Capture the cell that displays the provided text and extract its (x, y) central coordinate. 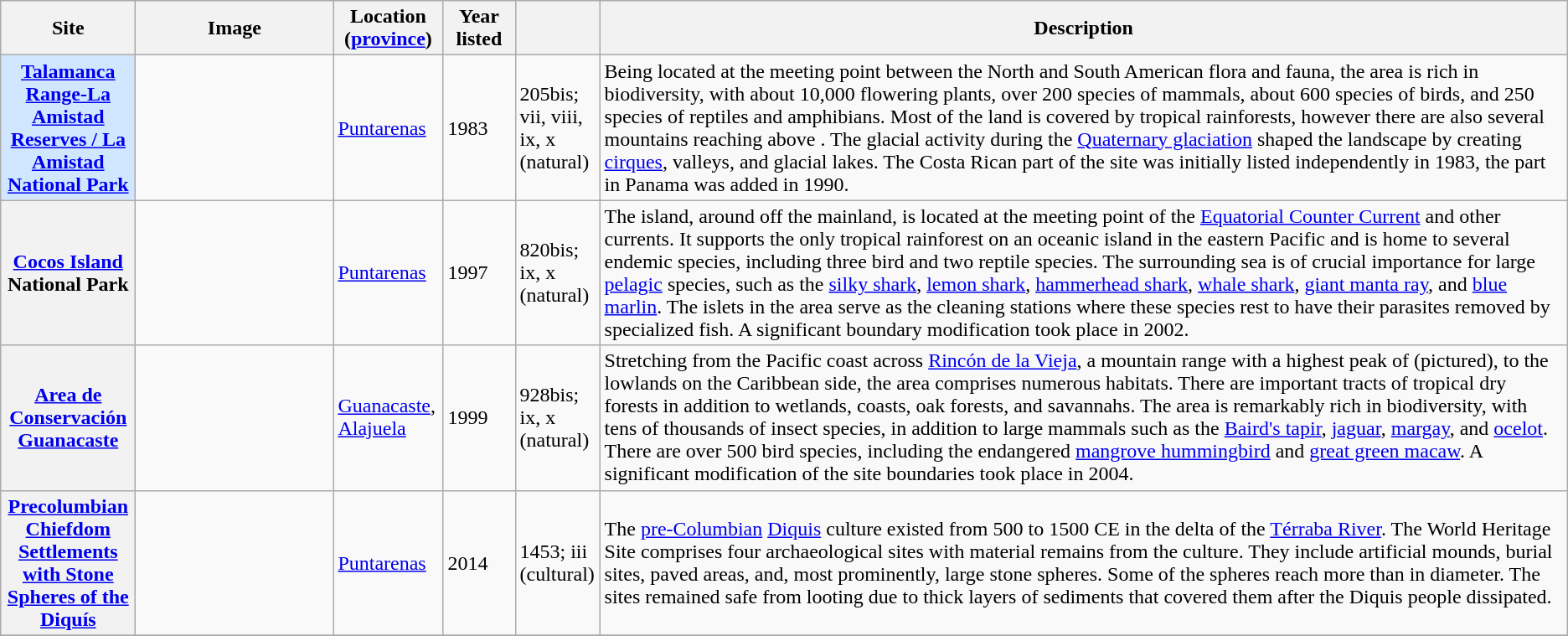
Area de Conservación Guanacaste (69, 417)
2014 (479, 563)
Image (235, 28)
1999 (479, 417)
Description (1084, 28)
Site (69, 28)
820bis; ix, x (natural) (558, 273)
1983 (479, 127)
205bis; vii, viii, ix, x (natural) (558, 127)
Talamanca Range-La Amistad Reserves / La Amistad National Park (69, 127)
Guanacaste, Alajuela (389, 417)
Year listed (479, 28)
928bis; ix, x (natural) (558, 417)
Precolumbian Chiefdom Settlements with Stone Spheres of the Diquís (69, 563)
1997 (479, 273)
Location (province) (389, 28)
1453; iii (cultural) (558, 563)
Cocos Island National Park (69, 273)
